Scan for the cell matching the given text and deliver its [x, y] coordinate at center. 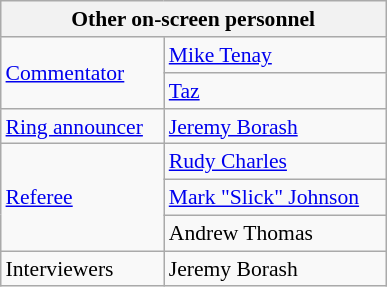
Taz [275, 91]
Rudy Charles [275, 162]
Mike Tenay [275, 55]
Interviewers [82, 269]
Ring announcer [82, 126]
Mark "Slick" Johnson [275, 197]
Commentator [82, 72]
Referee [82, 198]
Other on-screen personnel [194, 19]
Andrew Thomas [275, 233]
